Search for the cell housing the specified text and yield its (X, Y) center coordinate. 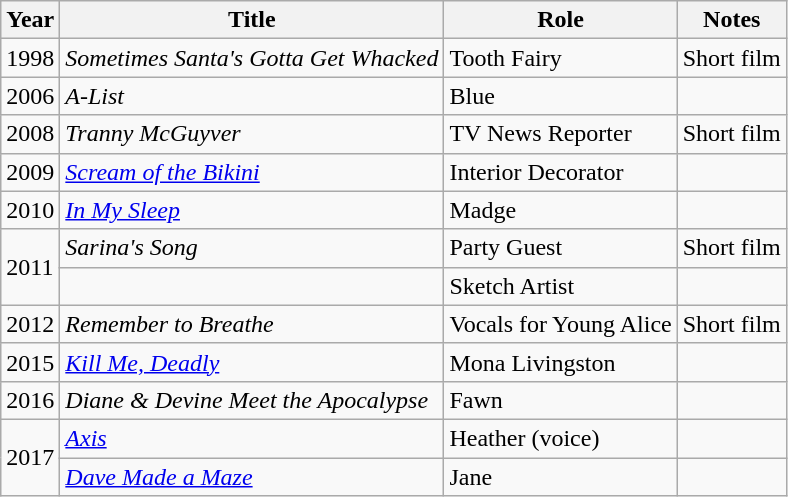
Remember to Breathe (252, 324)
Sometimes Santa's Gotta Get Whacked (252, 58)
Vocals for Young Alice (560, 324)
2009 (30, 172)
2011 (30, 267)
Scream of the Bikini (252, 172)
Tooth Fairy (560, 58)
Heather (voice) (560, 438)
In My Sleep (252, 210)
Sketch Artist (560, 286)
Axis (252, 438)
2008 (30, 134)
Fawn (560, 400)
2006 (30, 96)
Dave Made a Maze (252, 477)
Madge (560, 210)
Jane (560, 477)
Role (560, 20)
Interior Decorator (560, 172)
Diane & Devine Meet the Apocalypse (252, 400)
Mona Livingston (560, 362)
Kill Me, Deadly (252, 362)
2010 (30, 210)
A-List (252, 96)
Tranny McGuyver (252, 134)
2016 (30, 400)
2012 (30, 324)
TV News Reporter (560, 134)
Year (30, 20)
2015 (30, 362)
Sarina's Song (252, 248)
Notes (732, 20)
Party Guest (560, 248)
Title (252, 20)
2017 (30, 457)
1998 (30, 58)
Blue (560, 96)
